Search for the cell housing the specified text and yield its (x, y) center coordinate. 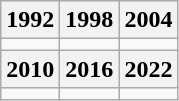
2016 (90, 69)
1992 (30, 20)
1998 (90, 20)
2022 (148, 69)
2010 (30, 69)
2004 (148, 20)
